For the text-containing cell, return its midpoint in [X, Y] coordinate format. 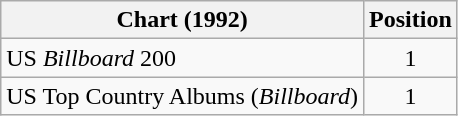
US Top Country Albums (Billboard) [182, 96]
US Billboard 200 [182, 58]
Position [411, 20]
Chart (1992) [182, 20]
